From the cell containing the given text, extract its center point as [X, Y] coordinate. 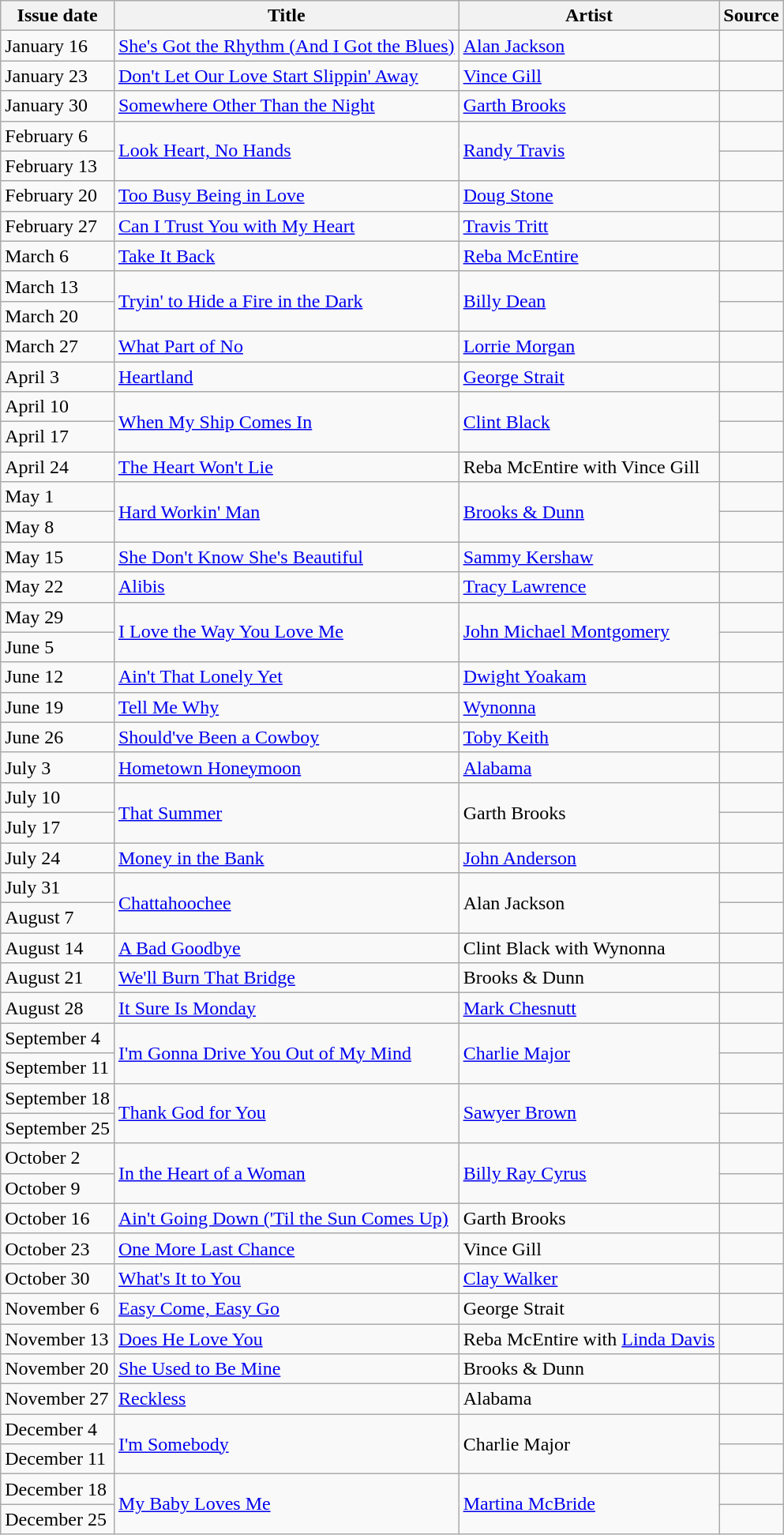
August 7 [58, 918]
Lorrie Morgan [589, 346]
September 11 [58, 1068]
October 16 [58, 1218]
Does He Love You [286, 1339]
June 26 [58, 737]
December 25 [58, 1519]
Can I Trust You with My Heart [286, 226]
November 20 [58, 1369]
February 6 [58, 136]
February 20 [58, 196]
Easy Come, Easy Go [286, 1308]
December 4 [58, 1429]
November 6 [58, 1308]
October 30 [58, 1278]
Sammy Kershaw [589, 557]
Take It Back [286, 256]
July 17 [58, 827]
March 13 [58, 286]
January 23 [58, 76]
Heartland [286, 377]
April 3 [58, 377]
I'm Somebody [286, 1444]
Billy Dean [589, 301]
Reckless [286, 1399]
In the Heart of a Woman [286, 1173]
Don't Let Our Love Start Slippin' Away [286, 76]
My Baby Loves Me [286, 1504]
Source [752, 16]
Tracy Lawrence [589, 587]
Martina McBride [589, 1504]
Thank God for You [286, 1113]
Artist [589, 16]
Billy Ray Cyrus [589, 1173]
She's Got the Rhythm (And I Got the Blues) [286, 46]
June 5 [58, 647]
Alibis [286, 587]
She Don't Know She's Beautiful [286, 557]
June 12 [58, 677]
The Heart Won't Lie [286, 467]
Wynonna [589, 707]
May 22 [58, 587]
September 18 [58, 1098]
When My Ship Comes In [286, 422]
Randy Travis [589, 151]
One More Last Chance [286, 1248]
Doug Stone [589, 196]
Ain't Going Down ('Til the Sun Comes Up) [286, 1218]
It Sure Is Monday [286, 1008]
What's It to You [286, 1278]
January 30 [58, 106]
I'm Gonna Drive You Out of My Mind [286, 1053]
May 1 [58, 497]
Ain't That Lonely Yet [286, 677]
Should've Been a Cowboy [286, 737]
John Michael Montgomery [589, 632]
May 15 [58, 557]
January 16 [58, 46]
February 13 [58, 166]
April 17 [58, 437]
A Bad Goodbye [286, 948]
Hard Workin' Man [286, 512]
October 9 [58, 1188]
Toby Keith [589, 737]
Tell Me Why [286, 707]
March 27 [58, 346]
Reba McEntire with Linda Davis [589, 1339]
July 3 [58, 767]
October 23 [58, 1248]
May 29 [58, 617]
March 6 [58, 256]
John Anderson [589, 857]
Clint Black [589, 422]
She Used to Be Mine [286, 1369]
November 13 [58, 1339]
That Summer [286, 812]
Mark Chesnutt [589, 1008]
May 8 [58, 527]
September 25 [58, 1128]
September 4 [58, 1038]
Travis Tritt [589, 226]
August 21 [58, 978]
I Love the Way You Love Me [286, 632]
Tryin' to Hide a Fire in the Dark [286, 301]
July 10 [58, 797]
June 19 [58, 707]
December 18 [58, 1489]
November 27 [58, 1399]
April 24 [58, 467]
Title [286, 16]
August 28 [58, 1008]
Issue date [58, 16]
We'll Burn That Bridge [286, 978]
Clint Black with Wynonna [589, 948]
Reba McEntire with Vince Gill [589, 467]
July 24 [58, 857]
Money in the Bank [286, 857]
Dwight Yoakam [589, 677]
Hometown Honeymoon [286, 767]
February 27 [58, 226]
Reba McEntire [589, 256]
Clay Walker [589, 1278]
August 14 [58, 948]
April 10 [58, 407]
Chattahoochee [286, 903]
December 11 [58, 1459]
What Part of No [286, 346]
October 2 [58, 1158]
Look Heart, No Hands [286, 151]
March 20 [58, 316]
July 31 [58, 888]
Somewhere Other Than the Night [286, 106]
Sawyer Brown [589, 1113]
Too Busy Being in Love [286, 196]
